From the cell containing the given text, extract its center point as [x, y] coordinate. 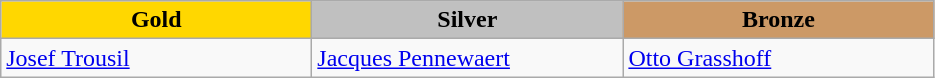
Gold [156, 20]
Silver [468, 20]
Jacques Pennewaert [468, 58]
Otto Grasshoff [778, 58]
Josef Trousil [156, 58]
Bronze [778, 20]
